Identify which cell holds the provided text, then report its [X, Y] central coordinate. 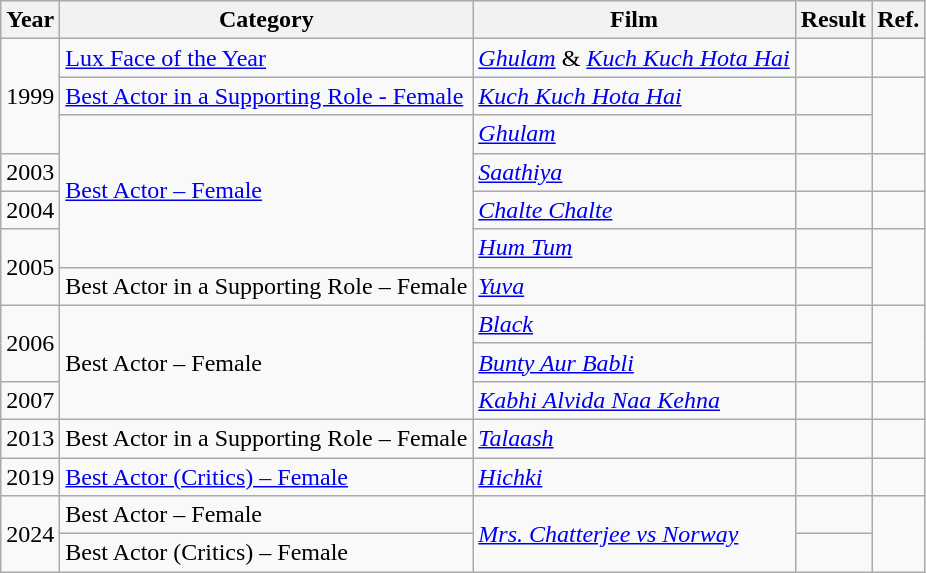
Kuch Kuch Hota Hai [634, 96]
Mrs. Chatterjee vs Norway [634, 534]
1999 [30, 96]
Saathiya [634, 172]
2007 [30, 400]
Hichki [634, 477]
Bunty Aur Babli [634, 362]
Black [634, 324]
Chalte Chalte [634, 210]
Category [266, 20]
2005 [30, 267]
Film [634, 20]
Ghulam [634, 134]
2013 [30, 438]
Ghulam & Kuch Kuch Hota Hai [634, 58]
Year [30, 20]
Best Actor in a Supporting Role - Female [266, 96]
2019 [30, 477]
2024 [30, 534]
Talaash [634, 438]
2003 [30, 172]
Kabhi Alvida Naa Kehna [634, 400]
Hum Tum [634, 248]
Ref. [898, 20]
2006 [30, 343]
Yuva [634, 286]
2004 [30, 210]
Lux Face of the Year [266, 58]
Result [833, 20]
